Capture the cell that displays the provided text and extract its (x, y) central coordinate. 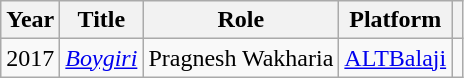
2017 (30, 58)
Role (241, 20)
ALTBalaji (396, 58)
Year (30, 20)
Boygiri (102, 58)
Pragnesh Wakharia (241, 58)
Platform (396, 20)
Title (102, 20)
